Pinpoint the cell where the given text exists, returning its (X, Y) midpoint coordinate. 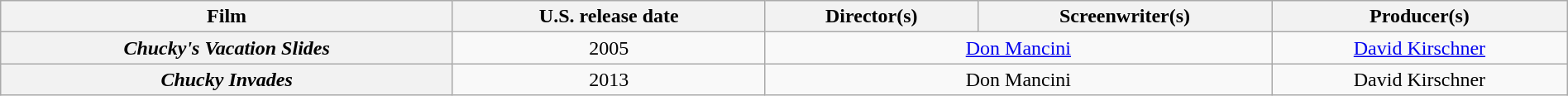
Chucky Invades (227, 79)
2013 (609, 79)
Chucky's Vacation Slides (227, 48)
U.S. release date (609, 17)
Film (227, 17)
Screenwriter(s) (1125, 17)
2005 (609, 48)
Producer(s) (1420, 17)
Director(s) (872, 17)
